Locate the cell with the specified text and output its [x, y] center coordinate. 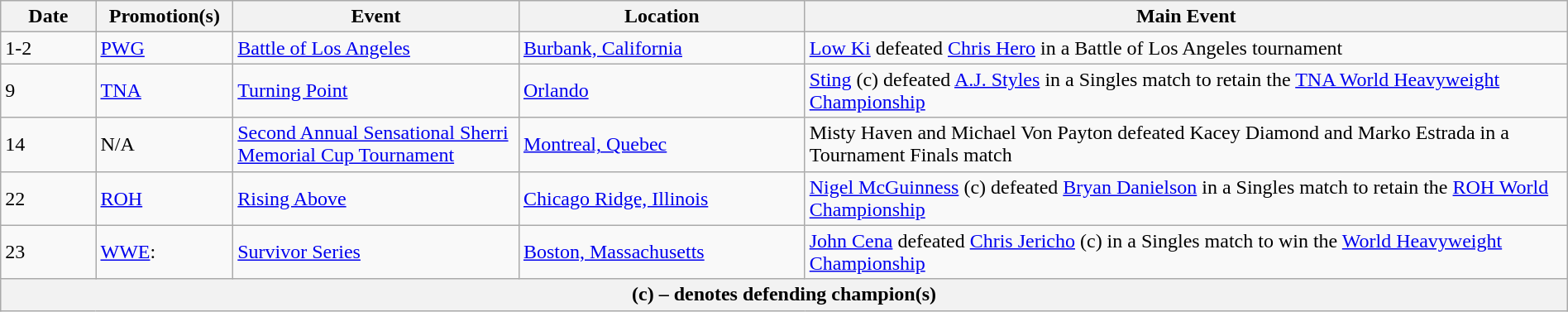
ROH [165, 199]
Chicago Ridge, Illinois [662, 199]
Sting (c) defeated A.J. Styles in a Singles match to retain the TNA World Heavyweight Championship [1186, 91]
Main Event [1186, 17]
Battle of Los Angeles [376, 48]
Nigel McGuinness (c) defeated Bryan Danielson in a Singles match to retain the ROH World Championship [1186, 199]
Rising Above [376, 199]
22 [48, 199]
(c) – denotes defending champion(s) [784, 295]
Second Annual Sensational Sherri Memorial Cup Tournament [376, 144]
9 [48, 91]
23 [48, 252]
Promotion(s) [165, 17]
Event [376, 17]
Date [48, 17]
N/A [165, 144]
Burbank, California [662, 48]
14 [48, 144]
Boston, Massachusetts [662, 252]
Turning Point [376, 91]
Montreal, Quebec [662, 144]
Orlando [662, 91]
TNA [165, 91]
Location [662, 17]
WWE: [165, 252]
1-2 [48, 48]
PWG [165, 48]
Misty Haven and Michael Von Payton defeated Kacey Diamond and Marko Estrada in a Tournament Finals match [1186, 144]
Survivor Series [376, 252]
Low Ki defeated Chris Hero in a Battle of Los Angeles tournament [1186, 48]
John Cena defeated Chris Jericho (c) in a Singles match to win the World Heavyweight Championship [1186, 252]
